Return the (X, Y) coordinate for the center point of the cell that contains the specified text.  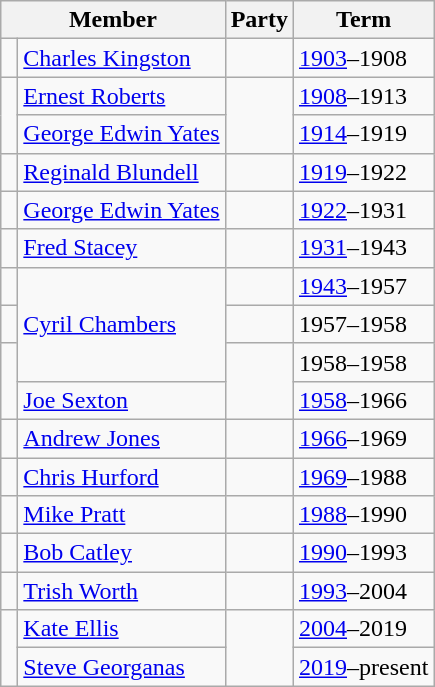
1931–1943 (363, 248)
Trish Worth (122, 591)
Reginald Blundell (122, 172)
Charles Kingston (122, 58)
Party (259, 20)
Kate Ellis (122, 629)
Cyril Chambers (122, 324)
1958–1966 (363, 400)
1914–1919 (363, 134)
1919–1922 (363, 172)
1988–1990 (363, 515)
Steve Georganas (122, 667)
1957–1958 (363, 324)
1908–1913 (363, 96)
1958–1958 (363, 362)
1990–1993 (363, 553)
Fred Stacey (122, 248)
1969–1988 (363, 477)
1966–1969 (363, 438)
Mike Pratt (122, 515)
1903–1908 (363, 58)
2019–present (363, 667)
1922–1931 (363, 210)
Ernest Roberts (122, 96)
Member (113, 20)
Term (363, 20)
1943–1957 (363, 286)
1993–2004 (363, 591)
Bob Catley (122, 553)
Andrew Jones (122, 438)
2004–2019 (363, 629)
Joe Sexton (122, 400)
Chris Hurford (122, 477)
